Output the (x, y) coordinate of the center of the cell containing the given text.  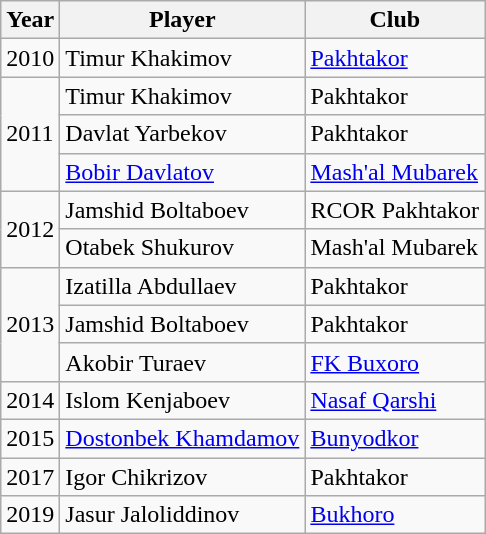
2017 (30, 477)
Davlat Yarbekov (182, 134)
2014 (30, 400)
Bukhoro (395, 515)
2012 (30, 229)
Year (30, 20)
Otabek Shukurov (182, 248)
Bobir Davlatov (182, 172)
Akobir Turaev (182, 362)
2015 (30, 438)
2013 (30, 324)
2010 (30, 58)
Jasur Jaloliddinov (182, 515)
Player (182, 20)
Dostonbek Khamdamov (182, 438)
Nasaf Qarshi (395, 400)
RCOR Pakhtakor (395, 210)
Igor Chikrizov (182, 477)
FK Buxoro (395, 362)
Bunyodkor (395, 438)
2019 (30, 515)
Club (395, 20)
Izatilla Abdullaev (182, 286)
2011 (30, 134)
Islom Kenjaboev (182, 400)
